From the cell containing the given text, extract its center point as [X, Y] coordinate. 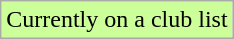
Currently on a club list [117, 20]
